Return (x, y) of the center of cell containing provided text 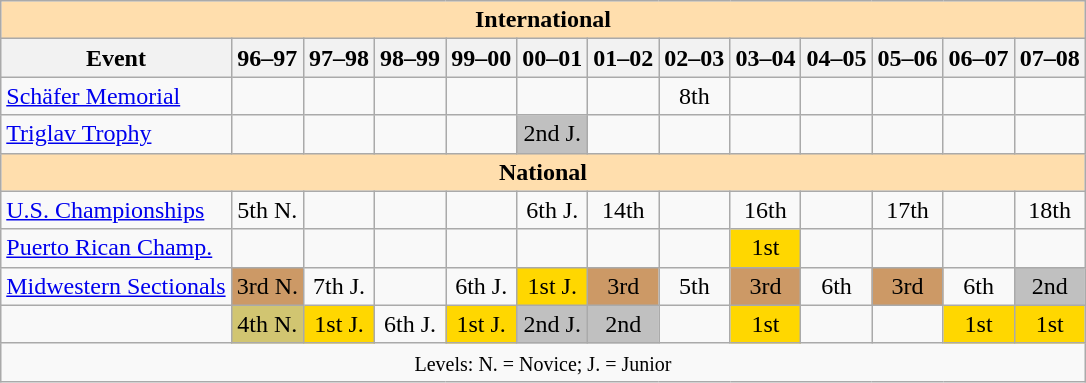
5th (694, 286)
Schäfer Memorial (116, 96)
03–04 (766, 58)
National (543, 172)
04–05 (836, 58)
Midwestern Sectionals (116, 286)
01–02 (624, 58)
7th J. (340, 286)
17th (908, 210)
Triglav Trophy (116, 134)
00–01 (552, 58)
14th (624, 210)
18th (1050, 210)
Puerto Rican Champ. (116, 248)
06–07 (978, 58)
U.S. Championships (116, 210)
Levels: N. = Novice; J. = Junior (543, 362)
International (543, 20)
Event (116, 58)
4th N. (267, 324)
02–03 (694, 58)
3rd N. (267, 286)
96–97 (267, 58)
5th N. (267, 210)
07–08 (1050, 58)
8th (694, 96)
16th (766, 210)
99–00 (482, 58)
05–06 (908, 58)
98–99 (410, 58)
97–98 (340, 58)
